Determine the [x, y] coordinate at the center of the cell enclosing the given text.  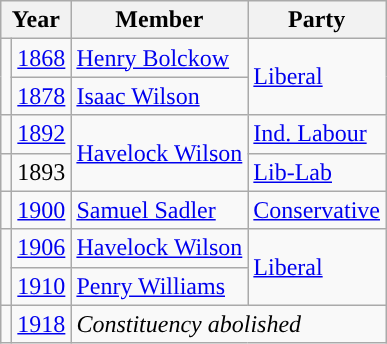
Party [317, 20]
1868 [42, 58]
1893 [42, 172]
Year [36, 20]
1906 [42, 248]
1900 [42, 210]
Constituency abolished [228, 324]
Member [160, 20]
Conservative [317, 210]
1918 [42, 324]
1878 [42, 96]
1910 [42, 286]
Lib-Lab [317, 172]
Henry Bolckow [160, 58]
Penry Williams [160, 286]
Isaac Wilson [160, 96]
Samuel Sadler [160, 210]
Ind. Labour [317, 134]
1892 [42, 134]
